For the text-containing cell, return its midpoint in [X, Y] coordinate format. 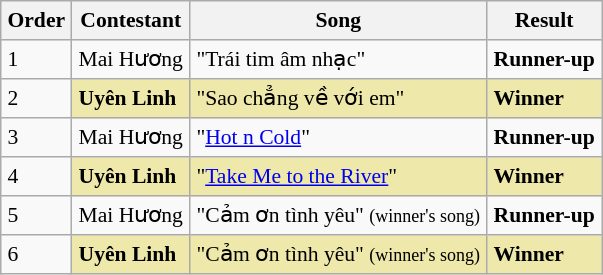
"Trái tim âm nhạc" [338, 60]
"Take Me to the River" [338, 176]
2 [36, 98]
"Hot n Cold" [338, 138]
Contestant [131, 20]
3 [36, 138]
Song [338, 20]
Result [544, 20]
Order [36, 20]
5 [36, 216]
1 [36, 60]
4 [36, 176]
6 [36, 254]
"Sao chẳng về với em" [338, 98]
